Locate the cell with the specified text and output its [x, y] center coordinate. 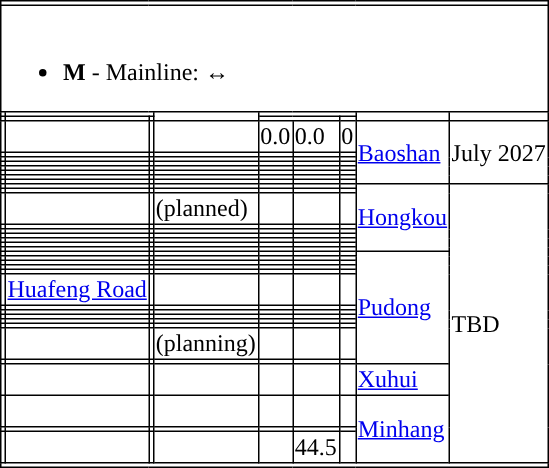
(planned) [206, 209]
Minhang [403, 429]
44.5 [316, 447]
July 2027 [498, 152]
0 [347, 137]
TBD [498, 324]
Baoshan [403, 152]
Xuhui [403, 380]
Hongkou [403, 218]
Huafeng Road [77, 290]
M - Mainline: ↔ [274, 58]
Pudong [403, 307]
(planning) [206, 344]
